Determine the (x, y) coordinate at the center of the cell enclosing the given text.  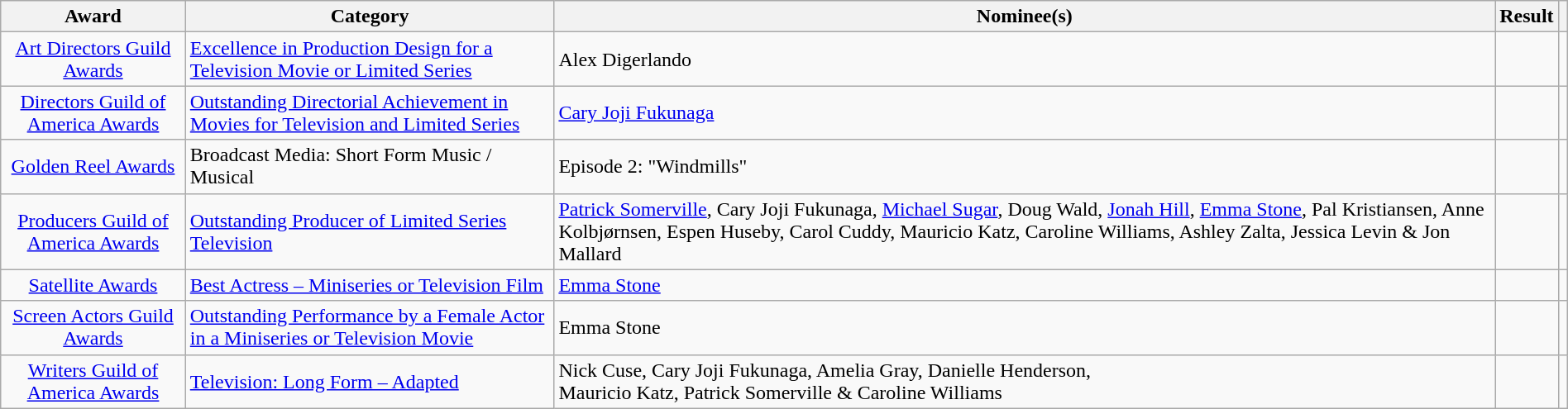
Alex Digerlando (1025, 59)
Cary Joji Fukunaga (1025, 112)
Outstanding Directorial Achievement in Movies for Television and Limited Series (370, 112)
Producers Guild of America Awards (93, 231)
Outstanding Producer of Limited Series Television (370, 231)
Writers Guild of America Awards (93, 382)
Nominee(s) (1025, 17)
Art Directors Guild Awards (93, 59)
Television: Long Form – Adapted (370, 382)
Broadcast Media: Short Form Music / Musical (370, 167)
Category (370, 17)
Golden Reel Awards (93, 167)
Screen Actors Guild Awards (93, 327)
Excellence in Production Design for a Television Movie or Limited Series (370, 59)
Result (1527, 17)
Outstanding Performance by a Female Actor in a Miniseries or Television Movie (370, 327)
Episode 2: "Windmills" (1025, 167)
Best Actress – Miniseries or Television Film (370, 285)
Directors Guild of America Awards (93, 112)
Nick Cuse, Cary Joji Fukunaga, Amelia Gray, Danielle Henderson,Mauricio Katz, Patrick Somerville & Caroline Williams (1025, 382)
Award (93, 17)
Satellite Awards (93, 285)
